Find where the given text appears and provide that cell's center as [x, y] coordinate. 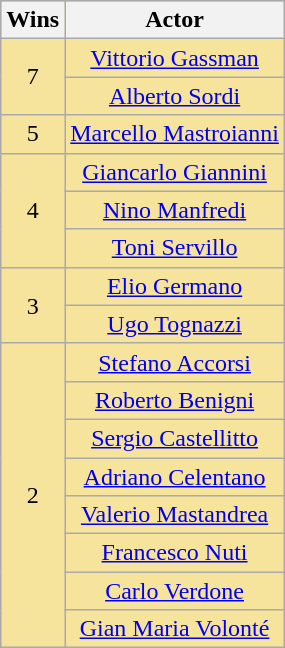
7 [33, 77]
3 [33, 305]
Valerio Mastandrea [175, 515]
Stefano Accorsi [175, 362]
Actor [175, 20]
Carlo Verdone [175, 591]
Elio Germano [175, 286]
Marcello Mastroianni [175, 134]
5 [33, 134]
2 [33, 495]
4 [33, 210]
Toni Servillo [175, 248]
Vittorio Gassman [175, 58]
Giancarlo Giannini [175, 172]
Roberto Benigni [175, 400]
Francesco Nuti [175, 553]
Gian Maria Volonté [175, 629]
Nino Manfredi [175, 210]
Alberto Sordi [175, 96]
Sergio Castellitto [175, 438]
Wins [33, 20]
Ugo Tognazzi [175, 324]
Adriano Celentano [175, 477]
